Locate the cell with the specified text and output its (X, Y) center coordinate. 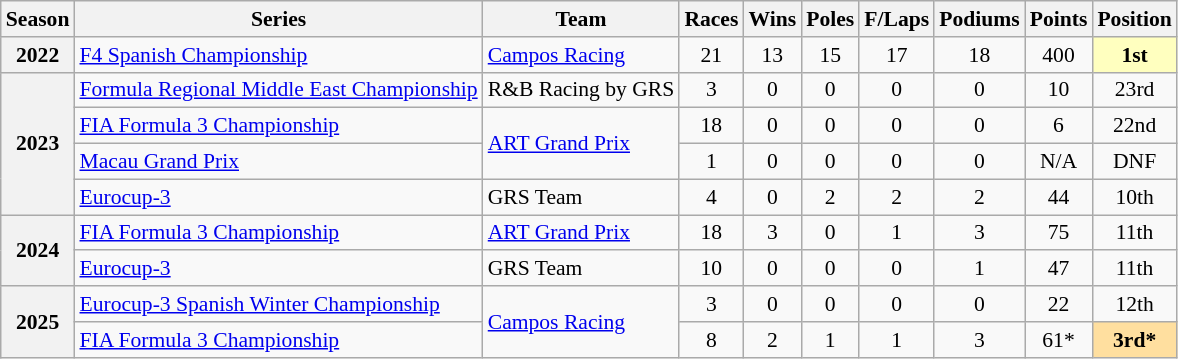
R&B Racing by GRS (582, 90)
2025 (38, 322)
2023 (38, 143)
Macau Grand Prix (278, 162)
22 (1059, 304)
Podiums (980, 19)
Wins (772, 19)
47 (1059, 269)
2022 (38, 55)
10th (1134, 197)
44 (1059, 197)
6 (1059, 126)
DNF (1134, 162)
Formula Regional Middle East Championship (278, 90)
2024 (38, 250)
Eurocup-3 Spanish Winter Championship (278, 304)
400 (1059, 55)
13 (772, 55)
75 (1059, 233)
22nd (1134, 126)
Series (278, 19)
N/A (1059, 162)
1st (1134, 55)
F/Laps (896, 19)
61* (1059, 340)
15 (830, 55)
F4 Spanish Championship (278, 55)
Poles (830, 19)
Points (1059, 19)
12th (1134, 304)
Position (1134, 19)
4 (711, 197)
17 (896, 55)
Team (582, 19)
8 (711, 340)
21 (711, 55)
23rd (1134, 90)
Season (38, 19)
Races (711, 19)
3rd* (1134, 340)
